Capture the cell that displays the provided text and extract its [x, y] central coordinate. 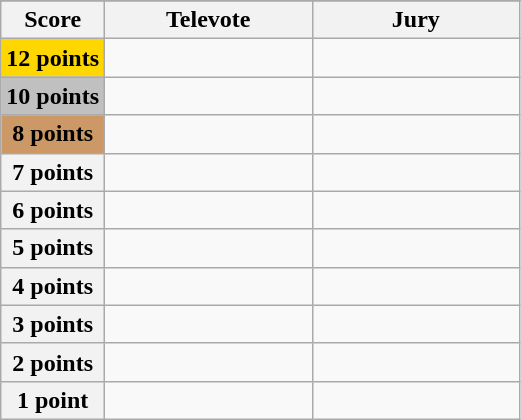
4 points [53, 286]
6 points [53, 210]
1 point [53, 400]
7 points [53, 172]
12 points [53, 58]
8 points [53, 134]
10 points [53, 96]
3 points [53, 324]
Televote [209, 20]
5 points [53, 248]
Jury [416, 20]
Score [53, 20]
2 points [53, 362]
